Scan for the cell matching the given text and deliver its [x, y] coordinate at center. 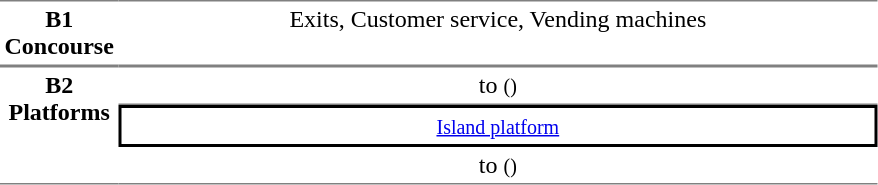
B1Concourse [59, 33]
Island platform [498, 126]
Exits, Customer service, Vending machines [498, 33]
B2Platforms [59, 125]
